Identify which cell holds the provided text, then report its (X, Y) central coordinate. 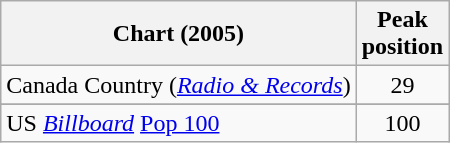
US Billboard Pop 100 (178, 123)
100 (402, 123)
Chart (2005) (178, 34)
Canada Country (Radio & Records) (178, 85)
29 (402, 85)
Peakposition (402, 34)
